Detect which cell encompasses the target text, then output its [X, Y] center coordinate. 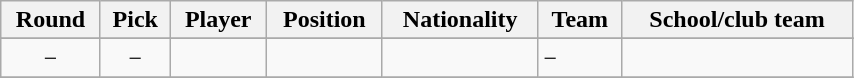
Pick [135, 20]
Round [51, 20]
School/club team [738, 20]
Player [218, 20]
Team [580, 20]
Nationality [460, 20]
Position [324, 20]
